Identify which cell holds the provided text, then report its (x, y) central coordinate. 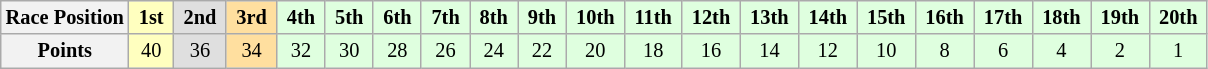
4 (1061, 51)
11th (652, 17)
34 (251, 51)
20th (1178, 17)
28 (397, 51)
8th (494, 17)
1 (1178, 51)
15th (886, 17)
36 (200, 51)
6th (397, 17)
32 (301, 51)
14 (769, 51)
13th (769, 17)
12th (711, 17)
1st (152, 17)
Race Position (65, 17)
4th (301, 17)
24 (494, 51)
8 (944, 51)
6 (1003, 51)
12 (828, 51)
10 (886, 51)
40 (152, 51)
16th (944, 17)
26 (445, 51)
18th (1061, 17)
16 (711, 51)
30 (349, 51)
7th (445, 17)
22 (542, 51)
18 (652, 51)
14th (828, 17)
3rd (251, 17)
Points (65, 51)
19th (1120, 17)
2nd (200, 17)
5th (349, 17)
2 (1120, 51)
20 (595, 51)
17th (1003, 17)
9th (542, 17)
10th (595, 17)
